Locate the cell with the specified text and output its [X, Y] center coordinate. 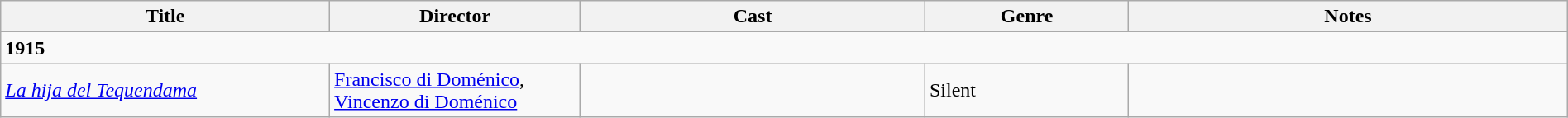
Notes [1348, 17]
Silent [1026, 91]
Francisco di Doménico, Vincenzo di Doménico [455, 91]
Title [165, 17]
Director [455, 17]
La hija del Tequendama [165, 91]
Cast [753, 17]
Genre [1026, 17]
1915 [784, 48]
